Pinpoint the cell where the given text exists, returning its (x, y) midpoint coordinate. 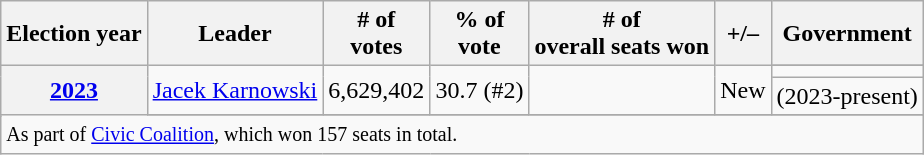
Leader (235, 34)
2023 (74, 90)
New (743, 90)
# ofoverall seats won (622, 34)
Election year (74, 34)
30.7 (#2) (480, 90)
# ofvotes (376, 34)
As part of Civic Coalition, which won 157 seats in total. (462, 134)
Government (847, 34)
6,629,402 (376, 90)
Jacek Karnowski (235, 90)
% ofvote (480, 34)
(2023-present) (847, 96)
+/– (743, 34)
